Pinpoint the cell where the given text exists, returning its (X, Y) midpoint coordinate. 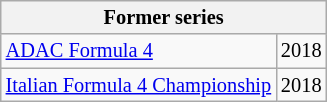
ADAC Formula 4 (138, 51)
Former series (164, 17)
Italian Formula 4 Championship (138, 85)
